Return (x, y) of the center of cell containing provided text 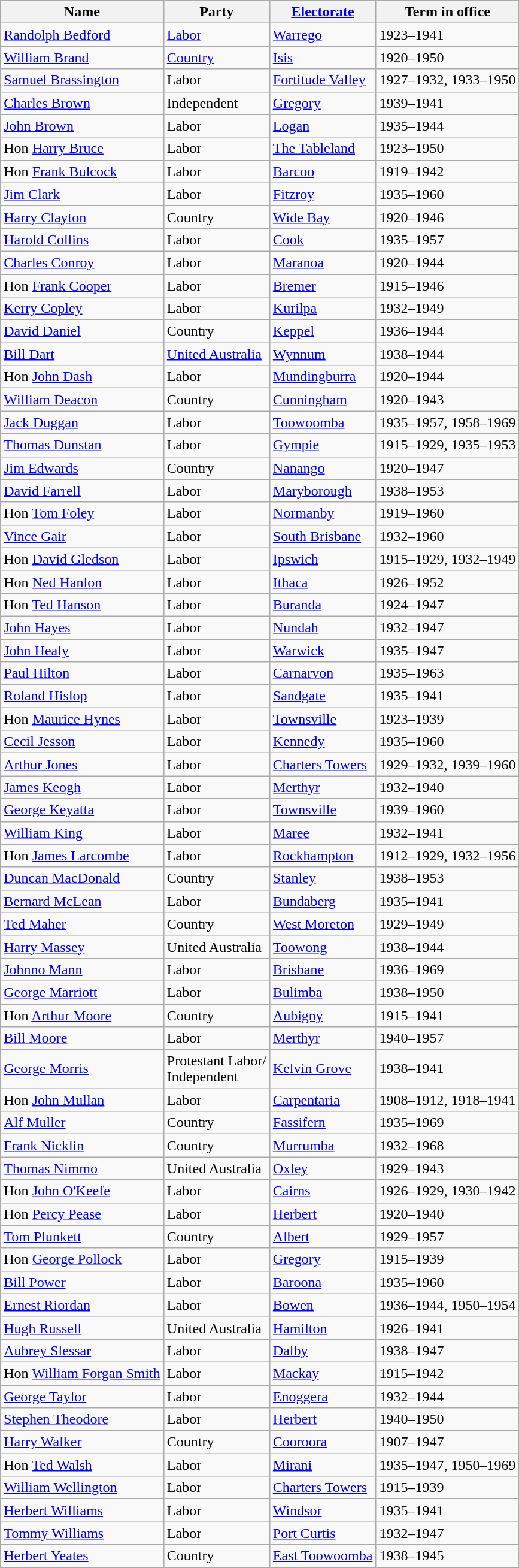
1926–1929, 1930–1942 (448, 1191)
Oxley (323, 1168)
1936–1969 (448, 969)
David Daniel (83, 331)
Hon Tom Foley (83, 513)
Cecil Jesson (83, 742)
1919–1960 (448, 513)
Maryborough (323, 491)
1932–1968 (448, 1146)
George Keyatta (83, 810)
1936–1944, 1950–1954 (448, 1305)
1920–1947 (448, 468)
1926–1952 (448, 582)
1915–1942 (448, 1373)
1932–1960 (448, 536)
Fitzroy (323, 194)
Logan (323, 126)
Rockhampton (323, 856)
Electorate (323, 12)
South Brisbane (323, 536)
1932–1940 (448, 787)
1912–1929, 1932–1956 (448, 856)
Charles Conroy (83, 262)
1923–1950 (448, 149)
Harry Walker (83, 1442)
Charles Brown (83, 103)
Sandgate (323, 696)
Hon George Pollock (83, 1259)
Kennedy (323, 742)
Bill Power (83, 1282)
Warwick (323, 650)
1932–1944 (448, 1397)
Hon Percy Pease (83, 1214)
Carnarvon (323, 673)
1929–1932, 1939–1960 (448, 765)
John Brown (83, 126)
1920–1950 (448, 58)
Cook (323, 240)
Toowong (323, 947)
George Taylor (83, 1397)
William Brand (83, 58)
Kerry Copley (83, 309)
Hon John Dash (83, 377)
Bill Moore (83, 1038)
Cooroora (323, 1442)
George Morris (83, 1069)
1935–1947, 1950–1969 (448, 1465)
1923–1941 (448, 35)
Alf Muller (83, 1123)
Hon Frank Cooper (83, 286)
Thomas Nimmo (83, 1168)
Mundingburra (323, 377)
Ernest Riordan (83, 1305)
Fortitude Valley (323, 80)
Vince Gair (83, 536)
Term in office (448, 12)
Bulimba (323, 992)
1929–1943 (448, 1168)
Kurilpa (323, 309)
1938–1950 (448, 992)
Windsor (323, 1510)
Bernard McLean (83, 901)
William Deacon (83, 400)
Thomas Dunstan (83, 445)
Hon Arthur Moore (83, 1016)
Hon Harry Bruce (83, 149)
Buranda (323, 605)
Hon James Larcombe (83, 856)
West Moreton (323, 924)
Bremer (323, 286)
Randolph Bedford (83, 35)
David Farrell (83, 491)
Dalby (323, 1351)
1927–1932, 1933–1950 (448, 80)
Aubigny (323, 1016)
Wide Bay (323, 217)
Hon Ted Walsh (83, 1465)
1938–1941 (448, 1069)
Fassifern (323, 1123)
1935–1957 (448, 240)
Bill Dart (83, 354)
1938–1945 (448, 1556)
1919–1942 (448, 171)
1932–1949 (448, 309)
Independent (217, 103)
1935–1963 (448, 673)
Hon Frank Bulcock (83, 171)
1939–1960 (448, 810)
Carpentaria (323, 1100)
Name (83, 12)
Roland Hislop (83, 696)
Hon William Forgan Smith (83, 1373)
1907–1947 (448, 1442)
Cairns (323, 1191)
Hon Maurice Hynes (83, 719)
Paul Hilton (83, 673)
Bundaberg (323, 901)
1935–1957, 1958–1969 (448, 422)
1936–1944 (448, 331)
Isis (323, 58)
Hon John Mullan (83, 1100)
John Hayes (83, 627)
1915–1929, 1935–1953 (448, 445)
Keppel (323, 331)
1935–1944 (448, 126)
East Toowoomba (323, 1556)
1935–1947 (448, 650)
Protestant Labor/Independent (217, 1069)
Harold Collins (83, 240)
1935–1969 (448, 1123)
Johnno Mann (83, 969)
John Healy (83, 650)
1908–1912, 1918–1941 (448, 1100)
Bowen (323, 1305)
Mackay (323, 1373)
Hon Ned Hanlon (83, 582)
Hon John O'Keefe (83, 1191)
1923–1939 (448, 719)
1920–1946 (448, 217)
Murrumba (323, 1146)
Maranoa (323, 262)
1932–1941 (448, 833)
Party (217, 12)
Ithaca (323, 582)
George Marriott (83, 992)
Stephen Theodore (83, 1419)
Warrego (323, 35)
William King (83, 833)
Samuel Brassington (83, 80)
The Tableland (323, 149)
Jim Edwards (83, 468)
Enoggera (323, 1397)
William Wellington (83, 1488)
Normanby (323, 513)
Tom Plunkett (83, 1237)
Nundah (323, 627)
1920–1943 (448, 400)
Hugh Russell (83, 1328)
1940–1957 (448, 1038)
1915–1929, 1932–1949 (448, 559)
Hon David Gledson (83, 559)
Barcoo (323, 171)
Herbert Williams (83, 1510)
Maree (323, 833)
Wynnum (323, 354)
Ipswich (323, 559)
Ted Maher (83, 924)
1929–1957 (448, 1237)
Cunningham (323, 400)
Albert (323, 1237)
1940–1950 (448, 1419)
Kelvin Grove (323, 1069)
Duncan MacDonald (83, 878)
1915–1946 (448, 286)
1920–1940 (448, 1214)
Brisbane (323, 969)
Toowoomba (323, 422)
Hamilton (323, 1328)
1915–1941 (448, 1016)
Harry Clayton (83, 217)
Mirani (323, 1465)
1926–1941 (448, 1328)
Hon Ted Hanson (83, 605)
Harry Massey (83, 947)
Frank Nicklin (83, 1146)
1938–1947 (448, 1351)
1924–1947 (448, 605)
Stanley (323, 878)
Arthur Jones (83, 765)
Nanango (323, 468)
Tommy Williams (83, 1533)
Gympie (323, 445)
Aubrey Slessar (83, 1351)
Herbert Yeates (83, 1556)
Baroona (323, 1282)
1939–1941 (448, 103)
James Keogh (83, 787)
Jim Clark (83, 194)
1929–1949 (448, 924)
Port Curtis (323, 1533)
Jack Duggan (83, 422)
